Capture the cell that displays the provided text and extract its [X, Y] central coordinate. 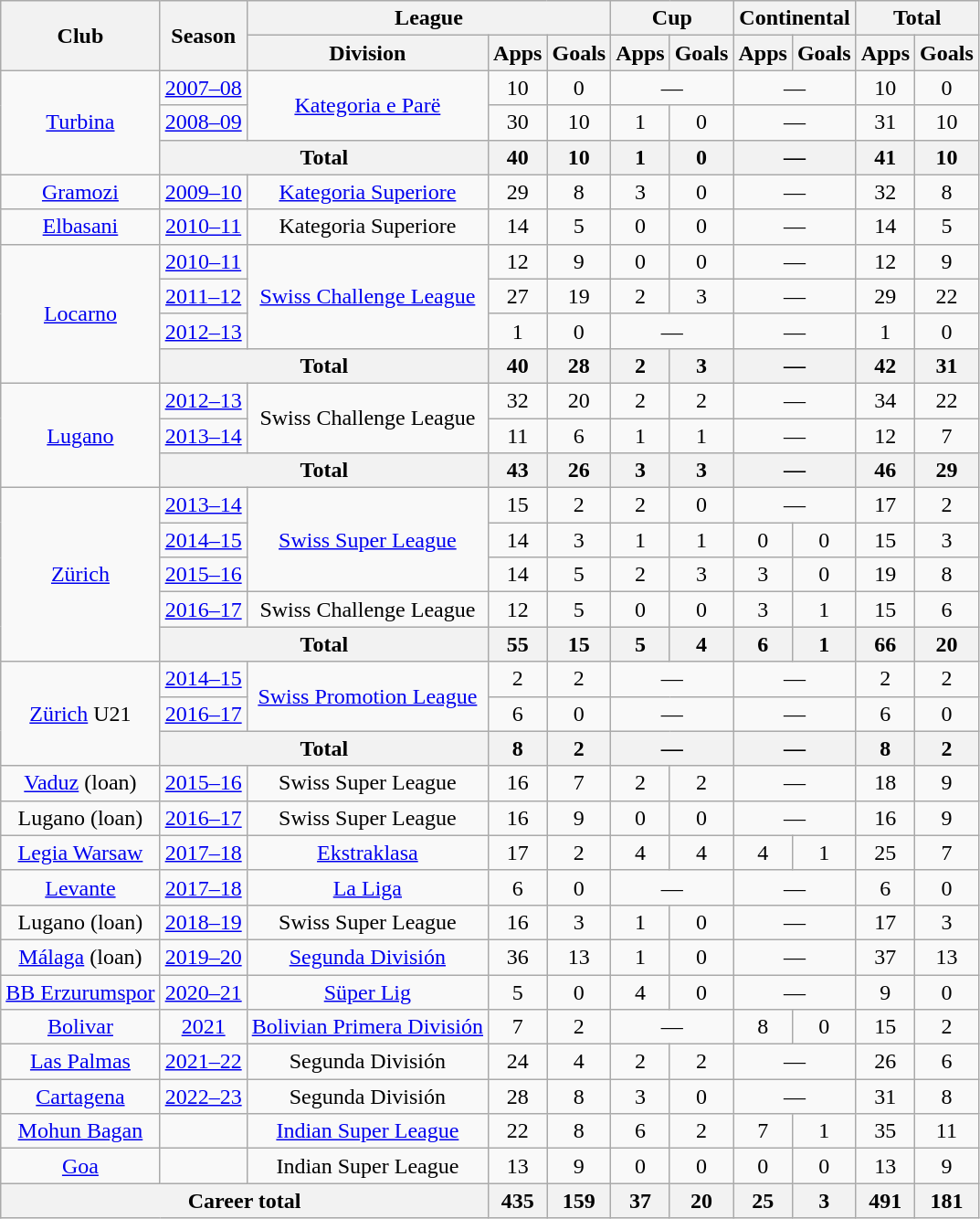
34 [885, 400]
2009–10 [203, 192]
Elbasani [80, 227]
Cup [672, 18]
491 [885, 1201]
Málaga (loan) [80, 957]
181 [947, 1201]
Mohun Bagan [80, 1131]
Lugano [80, 435]
Cartagena [80, 1097]
Las Palmas [80, 1062]
2022–23 [203, 1097]
Süper Lig [367, 991]
Locarno [80, 313]
Legia Warsaw [80, 853]
2019–20 [203, 957]
35 [885, 1131]
Zürich U21 [80, 714]
Goa [80, 1166]
27 [518, 296]
2011–12 [203, 296]
Continental [795, 18]
435 [518, 1201]
2007–08 [203, 88]
66 [885, 644]
Season [203, 36]
Levante [80, 887]
36 [518, 957]
Ekstraklasa [367, 853]
Bolivian Primera División [367, 1027]
Kategoria e Parë [367, 105]
League [429, 18]
Career total [245, 1201]
Gramozi [80, 192]
2021–22 [203, 1062]
BB Erzurumspor [80, 991]
Turbina [80, 122]
41 [885, 157]
55 [518, 644]
2021 [203, 1027]
2018–19 [203, 922]
30 [518, 122]
43 [518, 471]
2008–09 [203, 122]
Vaduz (loan) [80, 783]
Zürich [80, 575]
2020–21 [203, 991]
Club [80, 36]
18 [885, 783]
Bolivar [80, 1027]
Swiss Promotion League [367, 696]
159 [579, 1201]
24 [518, 1062]
La Liga [367, 887]
42 [885, 366]
Division [367, 53]
46 [885, 471]
